Search for the cell housing the specified text and yield its [x, y] center coordinate. 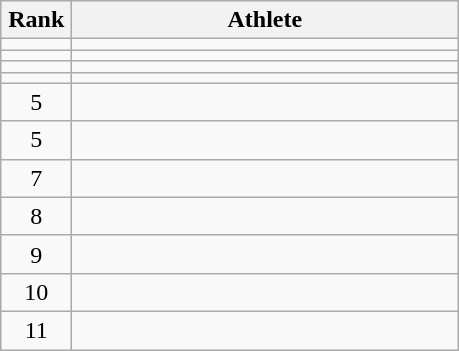
Athlete [265, 20]
8 [36, 216]
7 [36, 178]
Rank [36, 20]
9 [36, 254]
11 [36, 330]
10 [36, 292]
